Find where the given text appears and provide that cell's center as [x, y] coordinate. 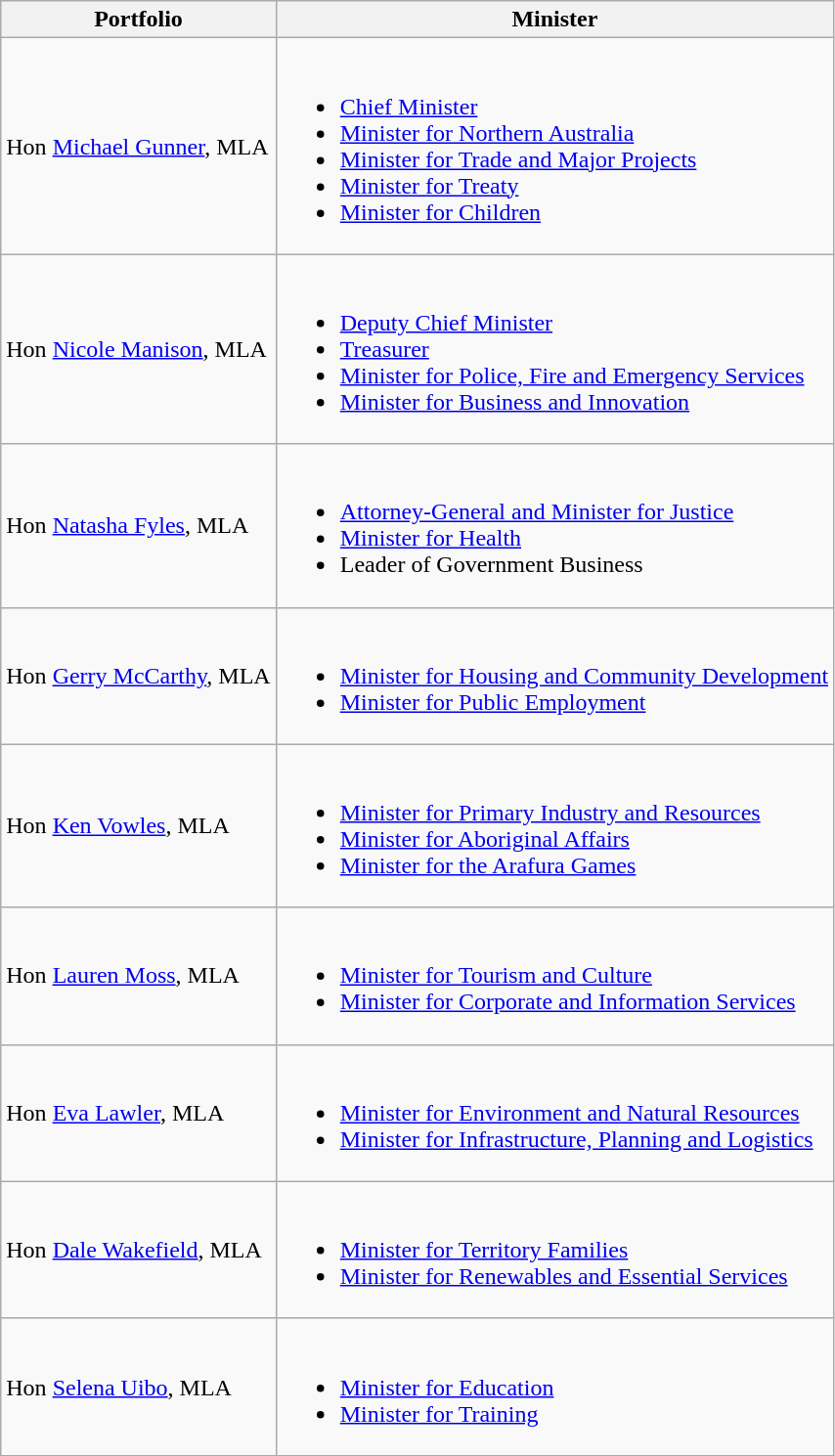
Minister for Primary Industry and ResourcesMinister for Aboriginal AffairsMinister for the Arafura Games [554, 825]
Minister for Tourism and CultureMinister for Corporate and Information Services [554, 976]
Minister for Housing and Community DevelopmentMinister for Public Employment [554, 676]
Hon Selena Uibo, MLA [139, 1387]
Attorney-General and Minister for JusticeMinister for HealthLeader of Government Business [554, 526]
Hon Lauren Moss, MLA [139, 976]
Hon Dale Wakefield, MLA [139, 1250]
Hon Gerry McCarthy, MLA [139, 676]
Hon Ken Vowles, MLA [139, 825]
Minister for Environment and Natural ResourcesMinister for Infrastructure, Planning and Logistics [554, 1113]
Minister for EducationMinister for Training [554, 1387]
Hon Eva Lawler, MLA [139, 1113]
Minister [554, 20]
Portfolio [139, 20]
Hon Nicole Manison, MLA [139, 349]
Chief MinisterMinister for Northern AustraliaMinister for Trade and Major ProjectsMinister for TreatyMinister for Children [554, 147]
Hon Michael Gunner, MLA [139, 147]
Minister for Territory FamiliesMinister for Renewables and Essential Services [554, 1250]
Deputy Chief MinisterTreasurerMinister for Police, Fire and Emergency ServicesMinister for Business and Innovation [554, 349]
Hon Natasha Fyles, MLA [139, 526]
